From the cell containing the given text, extract its center point as [X, Y] coordinate. 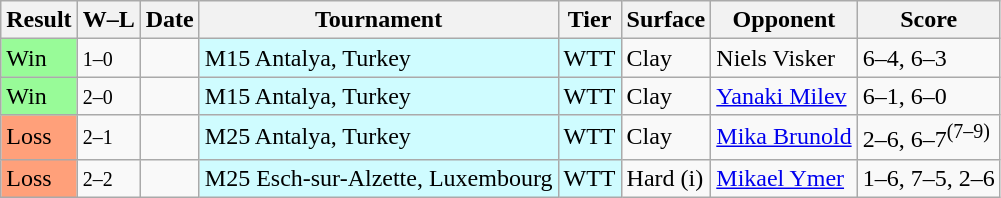
Surface [666, 20]
6–1, 6–0 [928, 96]
Opponent [784, 20]
1–0 [108, 58]
Yanaki Milev [784, 96]
M25 Antalya, Turkey [378, 138]
1–6, 7–5, 2–6 [928, 178]
2–0 [108, 96]
Mika Brunold [784, 138]
2–1 [108, 138]
2–2 [108, 178]
W–L [108, 20]
Niels Visker [784, 58]
Date [170, 20]
M25 Esch-sur-Alzette, Luxembourg [378, 178]
Hard (i) [666, 178]
Tournament [378, 20]
Mikael Ymer [784, 178]
2–6, 6–7(7–9) [928, 138]
6–4, 6–3 [928, 58]
Result [39, 20]
Tier [590, 20]
Score [928, 20]
